Locate the cell with the specified text and output its (X, Y) center coordinate. 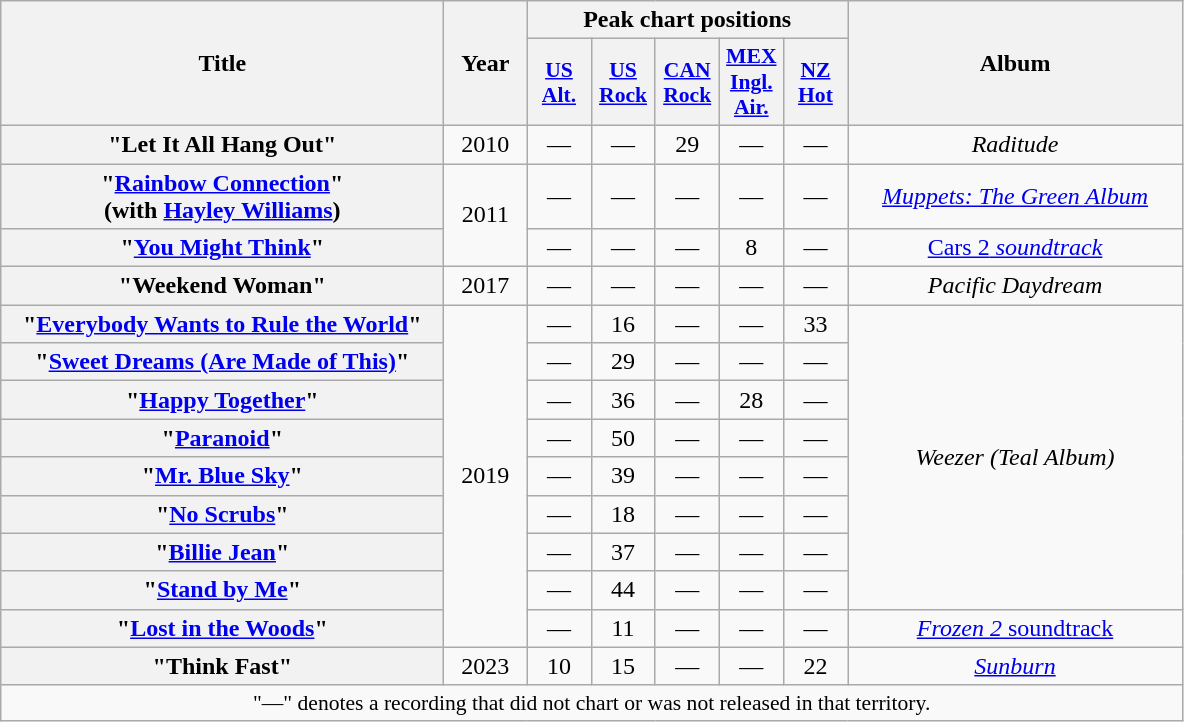
36 (623, 400)
Title (222, 64)
Muppets: The Green Album (1016, 196)
Album (1016, 64)
"Billie Jean" (222, 552)
"You Might Think" (222, 248)
Pacific Daydream (1016, 286)
"Sweet Dreams (Are Made of This)" (222, 362)
"Everybody Wants to Rule the World" (222, 324)
15 (623, 666)
"—" denotes a recording that did not chart or was not released in that territory. (592, 703)
18 (623, 514)
33 (815, 324)
2010 (486, 144)
16 (623, 324)
Sunburn (1016, 666)
28 (751, 400)
"Mr. Blue Sky" (222, 476)
11 (623, 628)
"Paranoid" (222, 438)
Raditude (1016, 144)
Frozen 2 soundtrack (1016, 628)
"Weekend Woman" (222, 286)
"Let It All Hang Out" (222, 144)
Year (486, 64)
USAlt. (559, 82)
"No Scrubs" (222, 514)
"Lost in the Woods" (222, 628)
USRock (623, 82)
2017 (486, 286)
44 (623, 590)
2019 (486, 476)
"Rainbow Connection"(with Hayley Williams) (222, 196)
22 (815, 666)
MEXIngl.Air. (751, 82)
CANRock (687, 82)
50 (623, 438)
2011 (486, 216)
39 (623, 476)
8 (751, 248)
Peak chart positions (688, 20)
Weezer (Teal Album) (1016, 457)
2023 (486, 666)
Cars 2 soundtrack (1016, 248)
"Happy Together" (222, 400)
10 (559, 666)
37 (623, 552)
"Think Fast" (222, 666)
"Stand by Me" (222, 590)
NZHot (815, 82)
